Extract the (x, y) coordinate from the center of the cell holding the provided text.  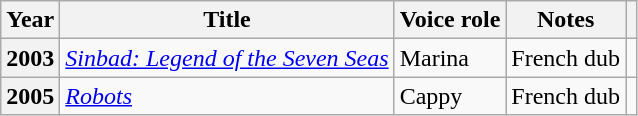
2005 (30, 96)
2003 (30, 58)
Sinbad: Legend of the Seven Seas (227, 58)
Marina (450, 58)
Year (30, 20)
Notes (566, 20)
Cappy (450, 96)
Robots (227, 96)
Voice role (450, 20)
Title (227, 20)
